Pinpoint the cell where the given text exists, returning its (X, Y) midpoint coordinate. 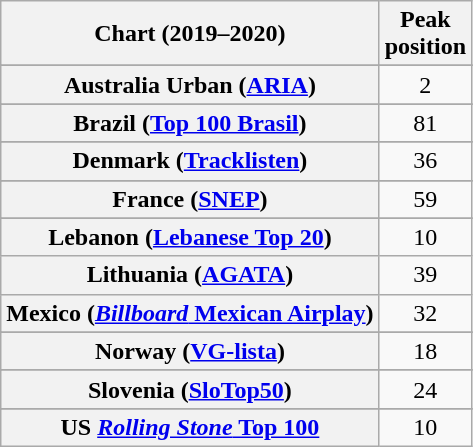
24 (425, 389)
Slovenia (SloTop50) (190, 389)
81 (425, 123)
US Rolling Stone Top 100 (190, 427)
59 (425, 199)
France (SNEP) (190, 199)
Chart (2019–2020) (190, 34)
Peakposition (425, 34)
Lithuania (AGATA) (190, 275)
Denmark (Tracklisten) (190, 161)
Australia Urban (ARIA) (190, 85)
Norway (VG-lista) (190, 351)
39 (425, 275)
Mexico (Billboard Mexican Airplay) (190, 313)
Brazil (Top 100 Brasil) (190, 123)
36 (425, 161)
18 (425, 351)
Lebanon (Lebanese Top 20) (190, 237)
2 (425, 85)
32 (425, 313)
